Pinpoint the cell where the given text exists, returning its (x, y) midpoint coordinate. 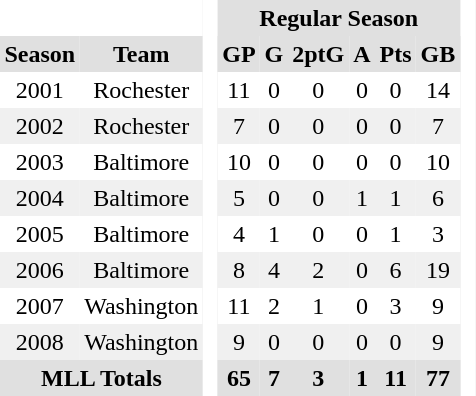
2004 (40, 198)
G (274, 54)
14 (438, 90)
2008 (40, 342)
2003 (40, 162)
8 (239, 270)
19 (438, 270)
GB (438, 54)
2005 (40, 234)
2001 (40, 90)
MLL Totals (102, 378)
Season (40, 54)
Regular Season (339, 18)
Team (142, 54)
65 (239, 378)
77 (438, 378)
2ptG (318, 54)
5 (239, 198)
GP (239, 54)
Pts (396, 54)
A (362, 54)
2002 (40, 126)
2007 (40, 306)
2006 (40, 270)
